Return [X, Y] of the center of cell containing provided text 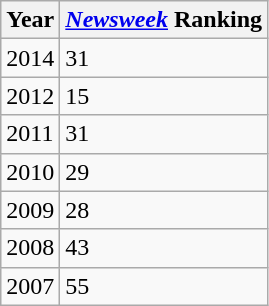
29 [164, 172]
2007 [30, 286]
Year [30, 20]
2014 [30, 58]
2010 [30, 172]
55 [164, 286]
2011 [30, 134]
2012 [30, 96]
28 [164, 210]
Newsweek Ranking [164, 20]
43 [164, 248]
15 [164, 96]
2008 [30, 248]
2009 [30, 210]
